Scan for the cell matching the given text and deliver its [X, Y] coordinate at center. 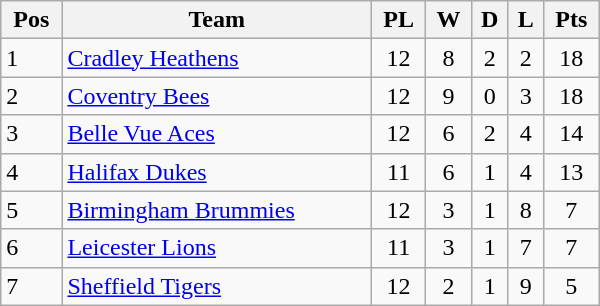
Belle Vue Aces [217, 134]
Sheffield Tigers [217, 286]
Pos [32, 20]
W [449, 20]
Halifax Dukes [217, 172]
PL [398, 20]
13 [571, 172]
D [490, 20]
Leicester Lions [217, 248]
Cradley Heathens [217, 58]
Team [217, 20]
14 [571, 134]
0 [490, 96]
Coventry Bees [217, 96]
Birmingham Brummies [217, 210]
Pts [571, 20]
L [526, 20]
